Pinpoint the cell where the given text exists, returning its [x, y] midpoint coordinate. 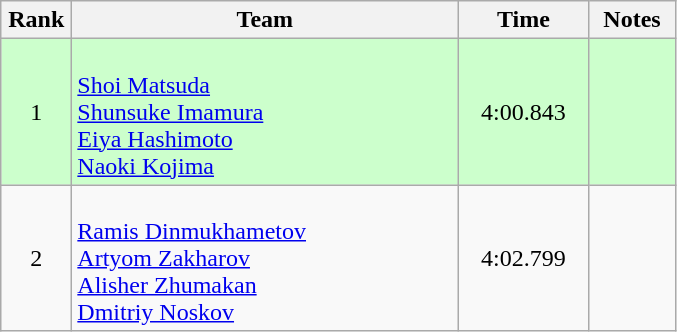
4:00.843 [524, 112]
Team [265, 20]
Shoi MatsudaShunsuke ImamuraEiya HashimotoNaoki Kojima [265, 112]
4:02.799 [524, 258]
Time [524, 20]
Notes [632, 20]
Rank [36, 20]
Ramis DinmukhametovArtyom ZakharovAlisher ZhumakanDmitriy Noskov [265, 258]
1 [36, 112]
2 [36, 258]
